Search for the cell housing the specified text and yield its [X, Y] center coordinate. 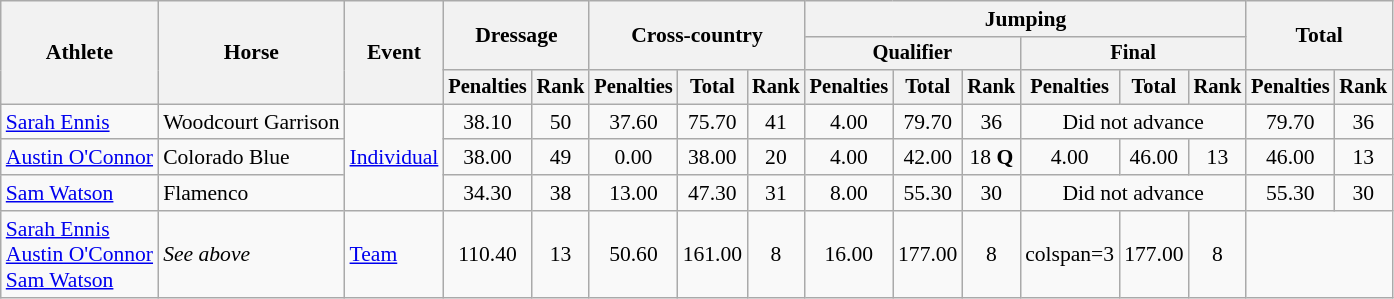
8.00 [849, 193]
Colorado Blue [251, 158]
38 [561, 193]
Individual [394, 158]
34.30 [487, 193]
colspan=3 [1070, 254]
50 [561, 122]
38.10 [487, 122]
Horse [251, 52]
Sam Watson [80, 193]
Cross-country [696, 36]
Final [1133, 54]
See above [251, 254]
16.00 [849, 254]
41 [776, 122]
110.40 [487, 254]
0.00 [633, 158]
Sarah Ennis [80, 122]
50.60 [633, 254]
Event [394, 52]
Dressage [516, 36]
Jumping [1026, 19]
31 [776, 193]
13.00 [633, 193]
42.00 [928, 158]
49 [561, 158]
75.70 [712, 122]
37.60 [633, 122]
Team [394, 254]
161.00 [712, 254]
Woodcourt Garrison [251, 122]
Flamenco [251, 193]
Sarah EnnisAustin O'ConnorSam Watson [80, 254]
Austin O'Connor [80, 158]
18 Q [991, 158]
20 [776, 158]
Athlete [80, 52]
47.30 [712, 193]
Qualifier [912, 54]
